Output the (X, Y) coordinate of the center of the cell containing the given text.  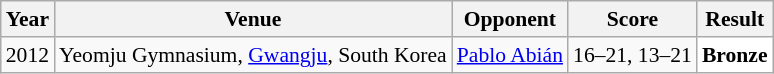
Score (632, 19)
2012 (28, 55)
Yeomju Gymnasium, Gwangju, South Korea (253, 55)
Opponent (510, 19)
16–21, 13–21 (632, 55)
Pablo Abián (510, 55)
Bronze (735, 55)
Year (28, 19)
Venue (253, 19)
Result (735, 19)
